Capture the cell that displays the provided text and extract its [x, y] central coordinate. 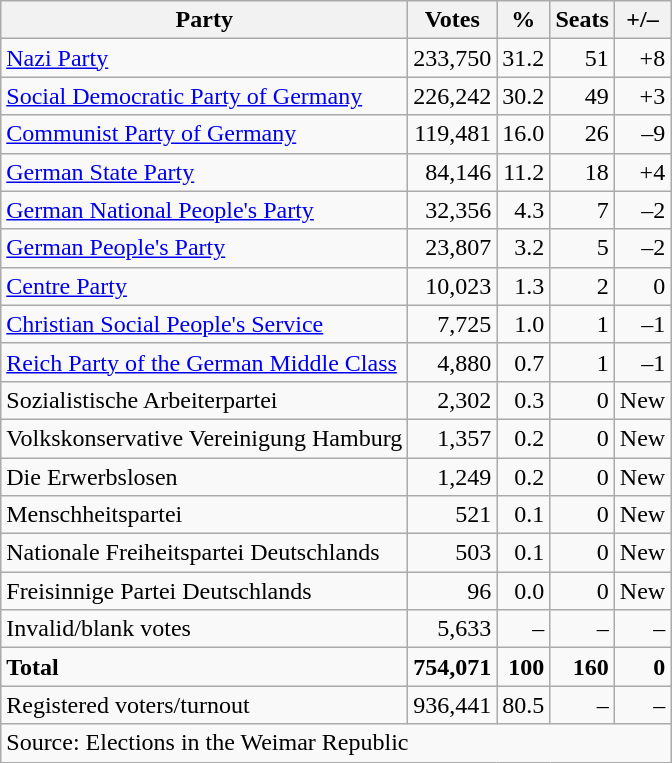
+/– [642, 20]
Nazi Party [204, 58]
16.0 [524, 134]
–9 [642, 134]
% [524, 20]
Social Democratic Party of Germany [204, 96]
2 [582, 286]
23,807 [452, 248]
Source: Elections in the Weimar Republic [336, 743]
233,750 [452, 58]
49 [582, 96]
+3 [642, 96]
7 [582, 210]
Centre Party [204, 286]
51 [582, 58]
11.2 [524, 172]
26 [582, 134]
Registered voters/turnout [204, 705]
Menschheitspartei [204, 515]
100 [524, 667]
1,357 [452, 438]
0.0 [524, 591]
7,725 [452, 324]
10,023 [452, 286]
30.2 [524, 96]
0.7 [524, 362]
Invalid/blank votes [204, 629]
84,146 [452, 172]
Communist Party of Germany [204, 134]
3.2 [524, 248]
1,249 [452, 477]
Freisinnige Partei Deutschlands [204, 591]
+8 [642, 58]
+4 [642, 172]
Nationale Freiheitspartei Deutschlands [204, 553]
96 [452, 591]
32,356 [452, 210]
Votes [452, 20]
Reich Party of the German Middle Class [204, 362]
German National People's Party [204, 210]
5,633 [452, 629]
5 [582, 248]
31.2 [524, 58]
521 [452, 515]
German People's Party [204, 248]
226,242 [452, 96]
754,071 [452, 667]
German State Party [204, 172]
2,302 [452, 400]
80.5 [524, 705]
1.3 [524, 286]
Sozialistische Arbeiterpartei [204, 400]
160 [582, 667]
119,481 [452, 134]
4,880 [452, 362]
Volkskonservative Vereinigung Hamburg [204, 438]
Seats [582, 20]
Total [204, 667]
1.0 [524, 324]
Christian Social People's Service [204, 324]
936,441 [452, 705]
0.3 [524, 400]
Party [204, 20]
Die Erwerbslosen [204, 477]
4.3 [524, 210]
18 [582, 172]
503 [452, 553]
